Determine the (x, y) coordinate at the center of the cell enclosing the given text.  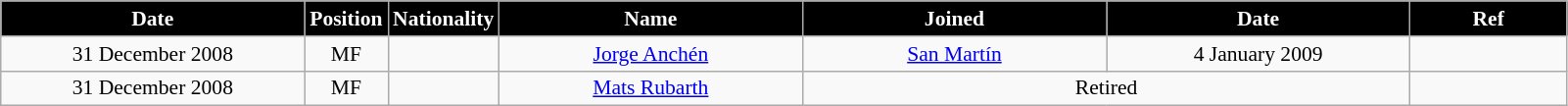
Ref (1489, 19)
Position (347, 19)
Name (650, 19)
Retired (1106, 88)
Jorge Anchén (650, 54)
Joined (954, 19)
Nationality (443, 19)
San Martín (954, 54)
Mats Rubarth (650, 88)
4 January 2009 (1259, 54)
